Determine the [x, y] coordinate at the center of the cell enclosing the given text.  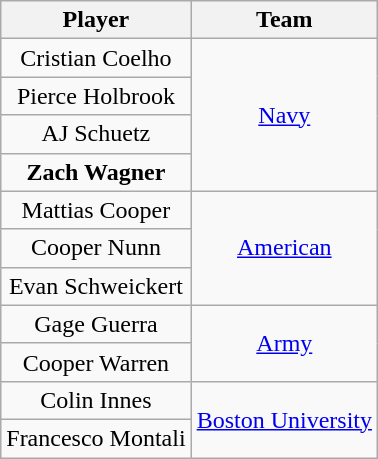
Evan Schweickert [96, 286]
Boston University [284, 419]
Cooper Nunn [96, 248]
Cristian Coelho [96, 58]
American [284, 248]
Pierce Holbrook [96, 96]
Team [284, 20]
Cooper Warren [96, 362]
Gage Guerra [96, 324]
Colin Innes [96, 400]
Army [284, 343]
Player [96, 20]
AJ Schuetz [96, 134]
Navy [284, 115]
Francesco Montali [96, 438]
Zach Wagner [96, 172]
Mattias Cooper [96, 210]
